Pinpoint the cell where the given text exists, returning its (X, Y) midpoint coordinate. 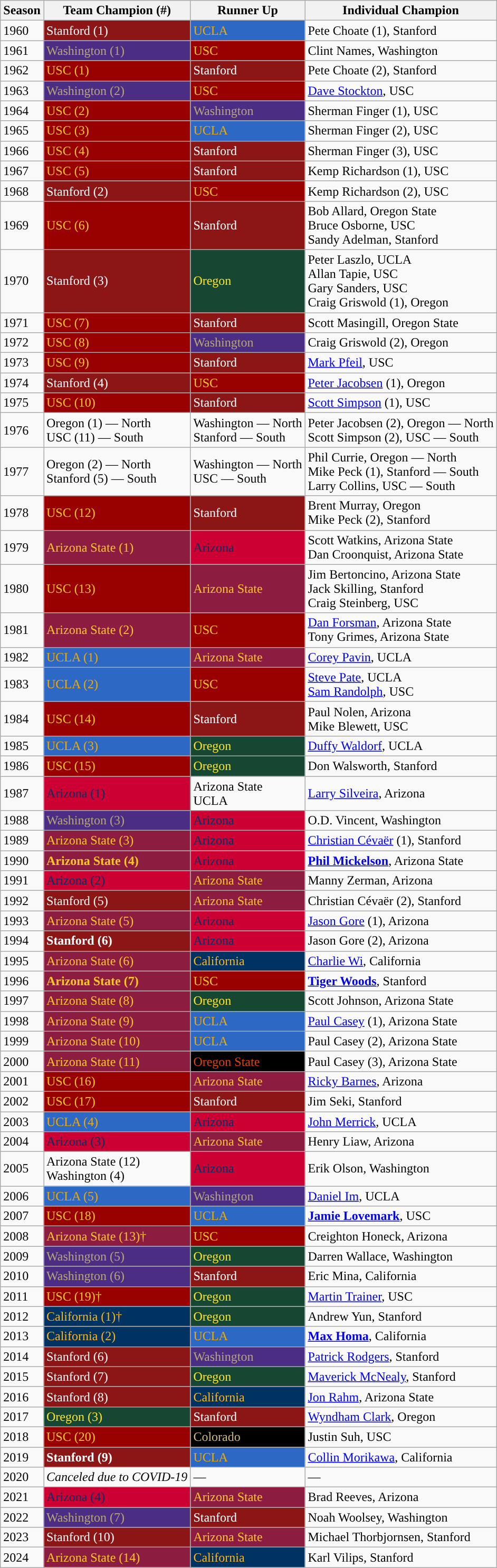
Paul Casey (1), Arizona State (401, 1021)
2014 (22, 1357)
Stanford (9) (117, 1457)
Arizona State (7) (117, 981)
Henry Liaw, Arizona (401, 1142)
1960 (22, 31)
Wyndham Clark, Oregon (401, 1417)
Arizona State (12)Washington (4) (117, 1169)
2002 (22, 1101)
Stanford (4) (117, 383)
John Merrick, UCLA (401, 1122)
2011 (22, 1296)
Oregon (2) ― NorthStanford (5) ― South (117, 472)
UCLA (5) (117, 1196)
Christian Cévaër (1), Stanford (401, 841)
Paul Casey (3), Arizona State (401, 1061)
1977 (22, 472)
1976 (22, 430)
Arizona State (6) (117, 961)
California (1)† (117, 1316)
Sherman Finger (3), USC (401, 151)
UCLA (3) (117, 746)
2018 (22, 1437)
2013 (22, 1336)
1989 (22, 841)
1967 (22, 171)
Stanford (10) (117, 1537)
USC (19)† (117, 1296)
2024 (22, 1557)
Creighton Honeck, Arizona (401, 1236)
1973 (22, 363)
2001 (22, 1081)
Arizona State (9) (117, 1021)
1964 (22, 111)
2008 (22, 1236)
Washington ― NorthStanford ― South (248, 430)
Colorado (248, 1437)
Patrick Rodgers, Stanford (401, 1357)
2023 (22, 1537)
1987 (22, 793)
Peter Laszlo, UCLAAllan Tapie, USCGary Sanders, USCCraig Griswold (1), Oregon (401, 281)
1986 (22, 766)
2015 (22, 1377)
Stanford (5) (117, 901)
Brent Murray, OregonMike Peck (2), Stanford (401, 513)
1979 (22, 547)
Team Champion (#) (117, 11)
Arizona StateUCLA (248, 793)
Jamie Lovemark, USC (401, 1216)
1998 (22, 1021)
USC (10) (117, 403)
Steve Pate, UCLASam Randolph, USC (401, 685)
Scott Johnson, Arizona State (401, 1001)
1991 (22, 881)
Stanford (1) (117, 31)
Collin Morikawa, California (401, 1457)
1983 (22, 685)
USC (1) (117, 71)
USC (17) (117, 1101)
Bob Allard, Oregon StateBruce Osborne, USCSandy Adelman, Stanford (401, 225)
UCLA (1) (117, 657)
USC (20) (117, 1437)
Peter Jacobsen (2), Oregon ― NorthScott Simpson (2), USC ― South (401, 430)
Corey Pavin, UCLA (401, 657)
1982 (22, 657)
Oregon State (248, 1061)
Scott Masingill, Oregon State (401, 322)
Craig Griswold (2), Oregon (401, 343)
Oregon (1) ― NorthUSC (11) ― South (117, 430)
Jason Gore (2), Arizona (401, 941)
USC (2) (117, 111)
1961 (22, 51)
1971 (22, 322)
Kemp Richardson (2), USC (401, 191)
2007 (22, 1216)
2021 (22, 1497)
Washington (2) (117, 91)
1997 (22, 1001)
1999 (22, 1041)
1969 (22, 225)
2009 (22, 1256)
USC (7) (117, 322)
1980 (22, 589)
USC (16) (117, 1081)
Peter Jacobsen (1), Oregon (401, 383)
Arizona State (1) (117, 547)
Arizona State (10) (117, 1041)
Eric Mina, California (401, 1276)
USC (5) (117, 171)
Paul Nolen, ArizonaMike Blewett, USC (401, 718)
Washington (5) (117, 1256)
UCLA (4) (117, 1122)
USC (6) (117, 225)
UCLA (2) (117, 685)
1965 (22, 131)
Washington ― NorthUSC ― South (248, 472)
1985 (22, 746)
1990 (22, 861)
1992 (22, 901)
1978 (22, 513)
2022 (22, 1517)
Max Homa, California (401, 1336)
Stanford (7) (117, 1377)
2005 (22, 1169)
Mark Pfeil, USC (401, 363)
Stanford (2) (117, 191)
Noah Woolsey, Washington (401, 1517)
Manny Zerman, Arizona (401, 881)
Tiger Woods, Stanford (401, 981)
1966 (22, 151)
Duffy Waldorf, UCLA (401, 746)
Darren Wallace, Washington (401, 1256)
Arizona State (8) (117, 1001)
Sherman Finger (1), USC (401, 111)
Arizona State (14) (117, 1557)
Arizona (4) (117, 1497)
Stanford (8) (117, 1397)
Karl Vilips, Stanford (401, 1557)
USC (9) (117, 363)
Washington (1) (117, 51)
Washington (7) (117, 1517)
2019 (22, 1457)
Runner Up (248, 11)
1974 (22, 383)
1993 (22, 921)
1994 (22, 941)
Washington (6) (117, 1276)
USC (15) (117, 766)
Washington (3) (117, 821)
1975 (22, 403)
Maverick McNealy, Stanford (401, 1377)
1968 (22, 191)
Dan Forsman, Arizona StateTony Grimes, Arizona State (401, 630)
Christian Cévaër (2), Stanford (401, 901)
Don Walsworth, Stanford (401, 766)
Jason Gore (1), Arizona (401, 921)
Andrew Yun, Stanford (401, 1316)
Arizona State (4) (117, 861)
1996 (22, 981)
USC (3) (117, 131)
Daniel Im, UCLA (401, 1196)
Pete Choate (2), Stanford (401, 71)
Martin Trainer, USC (401, 1296)
2004 (22, 1142)
2003 (22, 1122)
Arizona (1) (117, 793)
Paul Casey (2), Arizona State (401, 1041)
1962 (22, 71)
USC (13) (117, 589)
Scott Watkins, Arizona StateDan Croonquist, Arizona State (401, 547)
Arizona State (2) (117, 630)
2020 (22, 1477)
2016 (22, 1397)
Oregon (3) (117, 1417)
1984 (22, 718)
Kemp Richardson (1), USC (401, 171)
Jim Seki, Stanford (401, 1101)
USC (18) (117, 1216)
Arizona State (13)† (117, 1236)
Clint Names, Washington (401, 51)
2006 (22, 1196)
1972 (22, 343)
Arizona State (11) (117, 1061)
USC (4) (117, 151)
1963 (22, 91)
Larry Silveira, Arizona (401, 793)
1981 (22, 630)
Season (22, 11)
1970 (22, 281)
Pete Choate (1), Stanford (401, 31)
Arizona State (3) (117, 841)
Sherman Finger (2), USC (401, 131)
USC (14) (117, 718)
Arizona (3) (117, 1142)
Individual Champion (401, 11)
Dave Stockton, USC (401, 91)
Arizona State (5) (117, 921)
Erik Olson, Washington (401, 1169)
USC (8) (117, 343)
Justin Suh, USC (401, 1437)
Michael Thorbjornsen, Stanford (401, 1537)
USC (12) (117, 513)
Jon Rahm, Arizona State (401, 1397)
Canceled due to COVID-19 (117, 1477)
California (2) (117, 1336)
2012 (22, 1316)
O.D. Vincent, Washington (401, 821)
2000 (22, 1061)
1988 (22, 821)
Phil Mickelson, Arizona State (401, 861)
Ricky Barnes, Arizona (401, 1081)
Charlie Wi, California (401, 961)
Stanford (3) (117, 281)
Scott Simpson (1), USC (401, 403)
Phil Currie, Oregon ― NorthMike Peck (1), Stanford ― SouthLarry Collins, USC ― South (401, 472)
2010 (22, 1276)
Brad Reeves, Arizona (401, 1497)
Arizona (2) (117, 881)
2017 (22, 1417)
1995 (22, 961)
Jim Bertoncino, Arizona StateJack Skilling, StanfordCraig Steinberg, USC (401, 589)
